Extract the (x, y) coordinate from the center of the cell holding the provided text.  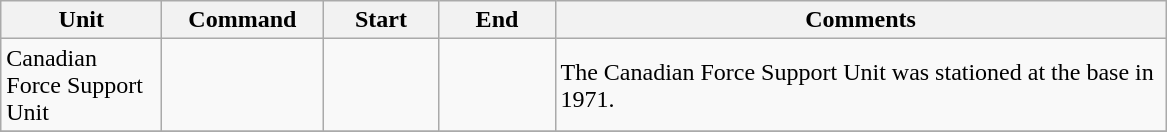
Canadian Force Support Unit (82, 85)
Comments (860, 20)
Unit (82, 20)
End (497, 20)
The Canadian Force Support Unit was stationed at the base in 1971. (860, 85)
Start (381, 20)
Command (242, 20)
